Provide the [X, Y] coordinate of the cell's center where the given text is located.  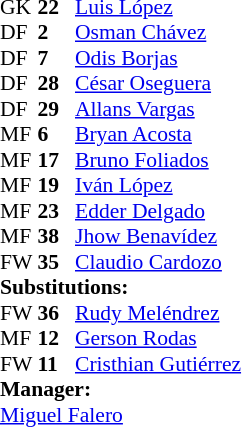
Allans Vargas [158, 109]
17 [57, 160]
19 [57, 185]
Cristhian Gutiérrez [158, 364]
29 [57, 109]
Odis Borjas [158, 58]
36 [57, 313]
Rudy Meléndrez [158, 313]
35 [57, 262]
Manager: [120, 389]
Edder Delgado [158, 211]
Substitutions: [120, 287]
Osman Chávez [158, 33]
2 [57, 33]
Bruno Foliados [158, 160]
11 [57, 364]
Bryan Acosta [158, 135]
Claudio Cardozo [158, 262]
Iván López [158, 185]
12 [57, 339]
7 [57, 58]
6 [57, 135]
César Oseguera [158, 83]
Gerson Rodas [158, 339]
23 [57, 211]
28 [57, 83]
38 [57, 237]
Jhow Benavídez [158, 237]
